From the cell containing the given text, extract its center point as (X, Y) coordinate. 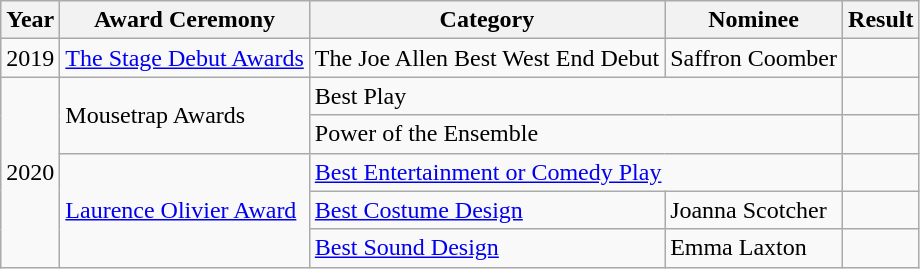
Year (30, 20)
Power of the Ensemble (576, 134)
Best Play (576, 96)
Laurence Olivier Award (184, 210)
Mousetrap Awards (184, 115)
Nominee (754, 20)
Saffron Coomber (754, 58)
Joanna Scotcher (754, 210)
The Stage Debut Awards (184, 58)
2020 (30, 172)
Result (881, 20)
Emma Laxton (754, 248)
Best Sound Design (486, 248)
Category (486, 20)
The Joe Allen Best West End Debut (486, 58)
Best Entertainment or Comedy Play (576, 172)
2019 (30, 58)
Award Ceremony (184, 20)
Best Costume Design (486, 210)
